Extract the (x, y) coordinate from the center of the cell holding the provided text.  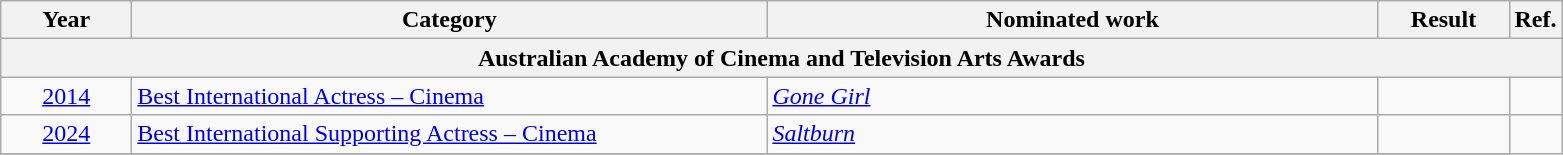
2014 (66, 96)
Australian Academy of Cinema and Television Arts Awards (782, 58)
Category (450, 20)
Best International Actress – Cinema (450, 96)
Result (1444, 20)
Saltburn (1072, 134)
Gone Girl (1072, 96)
Year (66, 20)
Best International Supporting Actress – Cinema (450, 134)
2024 (66, 134)
Nominated work (1072, 20)
Ref. (1536, 20)
